Find where the given text appears and provide that cell's center as (x, y) coordinate. 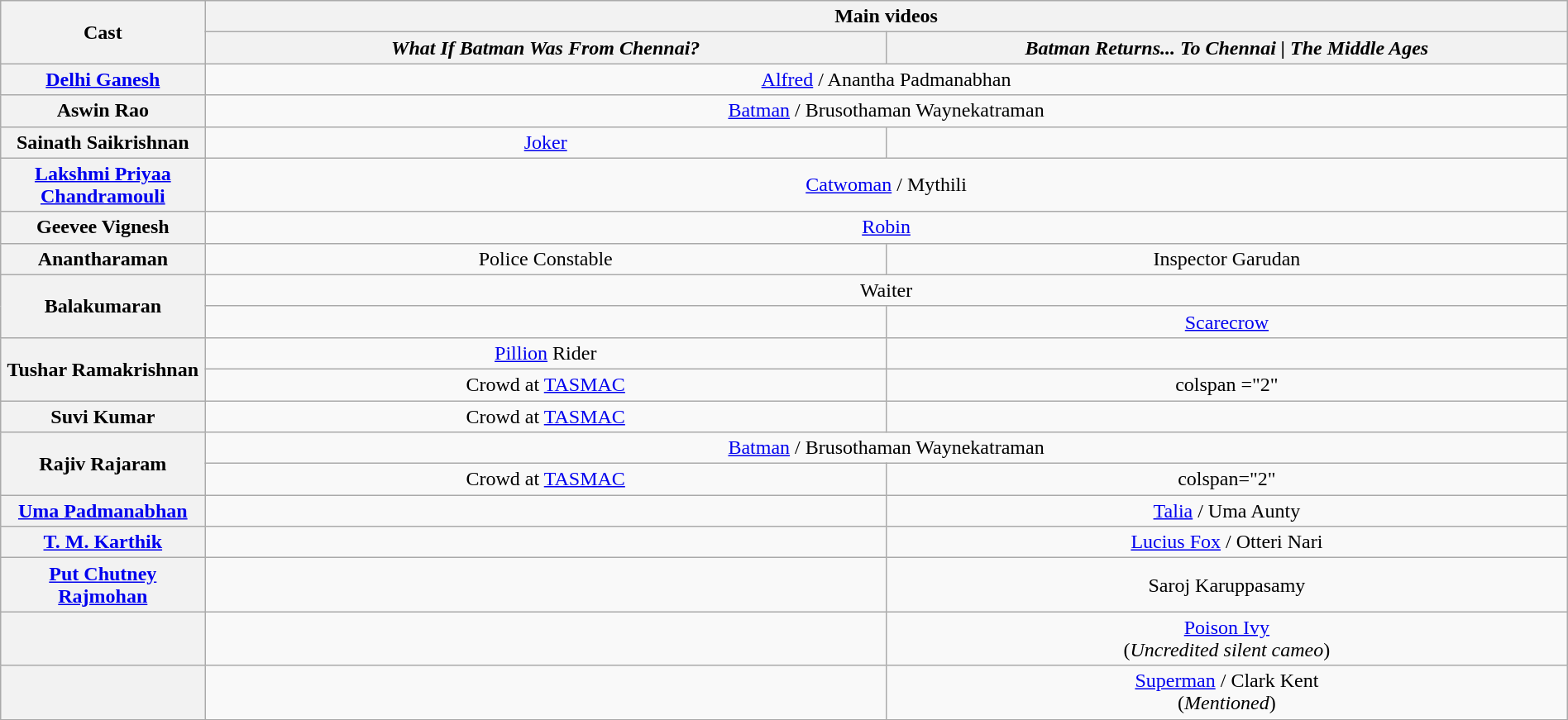
colspan ="2" (1227, 384)
Anantharaman (103, 259)
Saroj Karuppasamy (1227, 585)
Suvi Kumar (103, 416)
Joker (546, 142)
Alfred / Anantha Padmanabhan (887, 79)
Robin (887, 227)
Uma Padmanabhan (103, 511)
colspan="2" (1227, 479)
Superman / Clark Kent(Mentioned) (1227, 693)
Sainath Saikrishnan (103, 142)
Delhi Ganesh (103, 79)
Cast (103, 32)
Rajiv Rajaram (103, 464)
Poison Ivy(Uncredited silent cameo) (1227, 638)
Main videos (887, 17)
Put Chutney Rajmohan (103, 585)
Waiter (887, 290)
Balakumaran (103, 306)
Aswin Rao (103, 111)
Tushar Ramakrishnan (103, 369)
Catwoman / Mythili (887, 185)
Batman Returns... To Chennai | The Middle Ages (1227, 48)
T. M. Karthik (103, 542)
Inspector Garudan (1227, 259)
Geevee Vignesh (103, 227)
Lucius Fox / Otteri Nari (1227, 542)
What If Batman Was From Chennai? (546, 48)
Scarecrow (1227, 322)
Lakshmi Priyaa Chandramouli (103, 185)
Pillion Rider (546, 353)
Police Constable (546, 259)
Talia / Uma Aunty (1227, 511)
